Determine the [x, y] coordinate at the center of the cell enclosing the given text.  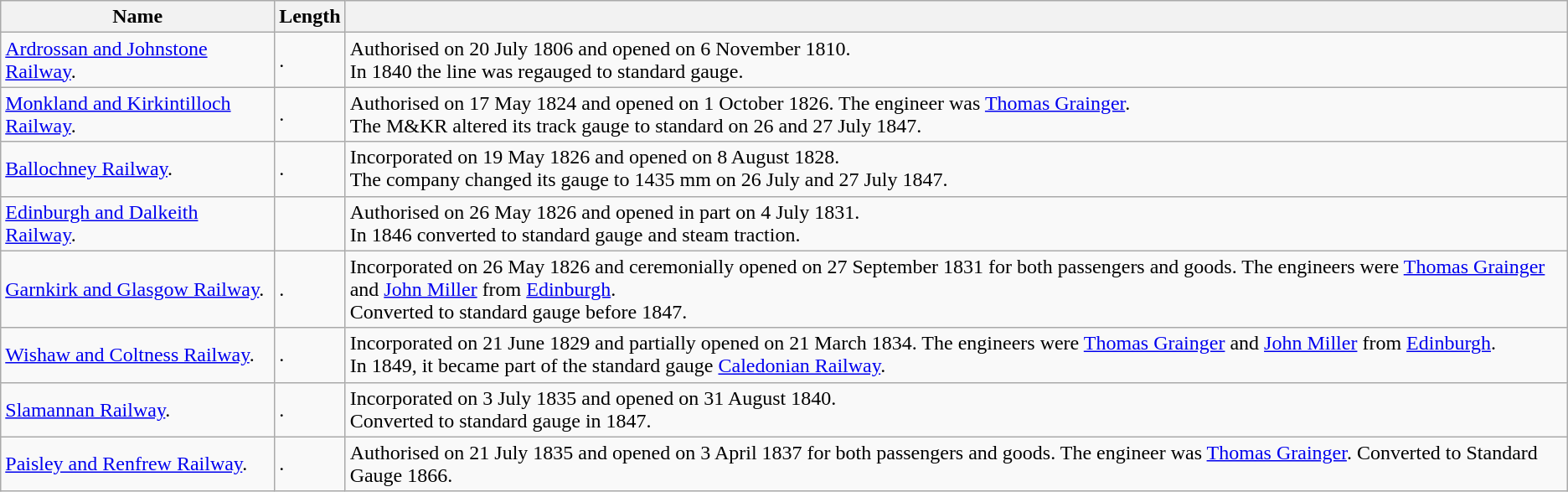
Authorised on 26 May 1826 and opened in part on 4 July 1831.In 1846 converted to standard gauge and steam traction. [957, 223]
Authorised on 20 July 1806 and opened on 6 November 1810.In 1840 the line was regauged to standard gauge. [957, 60]
Length [310, 17]
Garnkirk and Glasgow Railway. [137, 289]
Incorporated on 19 May 1826 and opened on 8 August 1828.The company changed its gauge to 1435 mm on 26 July and 27 July 1847. [957, 169]
Name [137, 17]
Incorporated on 3 July 1835 and opened on 31 August 1840.Converted to standard gauge in 1847. [957, 409]
Paisley and Renfrew Railway. [137, 464]
Slamannan Railway. [137, 409]
Wishaw and Coltness Railway. [137, 355]
Ardrossan and Johnstone Railway. [137, 60]
Ballochney Railway. [137, 169]
Edinburgh and Dalkeith Railway. [137, 223]
Monkland and Kirkintilloch Railway. [137, 114]
